Scan for the cell matching the given text and deliver its (X, Y) coordinate at center. 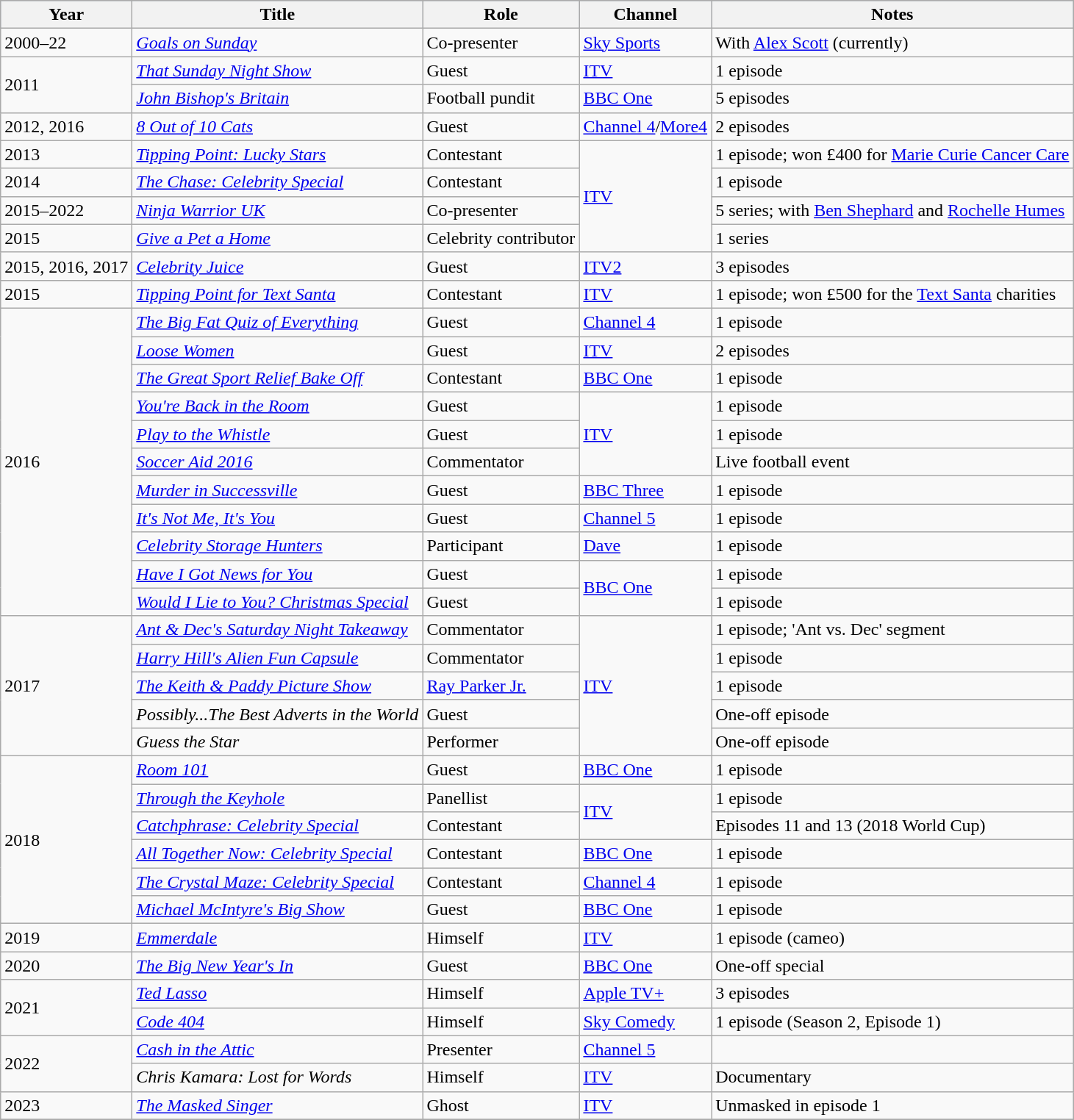
1 episode; 'Ant vs. Dec' segment (892, 630)
The Chase: Celebrity Special (278, 182)
BBC Three (645, 490)
Channel 4/More4 (645, 126)
You're Back in the Room (278, 406)
Tipping Point: Lucky Stars (278, 154)
Dave (645, 546)
Give a Pet a Home (278, 238)
2023 (66, 1105)
That Sunday Night Show (278, 71)
Performer (501, 742)
Participant (501, 546)
2000–22 (66, 43)
2013 (66, 154)
Murder in Successville (278, 490)
Room 101 (278, 769)
2022 (66, 1063)
Episodes 11 and 13 (2018 World Cup) (892, 826)
Harry Hill's Alien Fun Capsule (278, 658)
Title (278, 15)
1 episode; won £500 for the Text Santa charities (892, 294)
Celebrity Juice (278, 266)
Football pundit (501, 98)
Tipping Point for Text Santa (278, 294)
2017 (66, 686)
Documentary (892, 1077)
One-off special (892, 966)
Guess the Star (278, 742)
Celebrity Storage Hunters (278, 546)
2014 (66, 182)
Presenter (501, 1049)
Celebrity contributor (501, 238)
2011 (66, 85)
ITV2 (645, 266)
1 series (892, 238)
Loose Women (278, 351)
Notes (892, 15)
2021 (66, 1008)
John Bishop's Britain (278, 98)
Year (66, 15)
1 episode (cameo) (892, 938)
2016 (66, 462)
The Great Sport Relief Bake Off (278, 378)
2012, 2016 (66, 126)
Have I Got News for You (278, 574)
2020 (66, 966)
Unmasked in episode 1 (892, 1105)
Role (501, 15)
The Big Fat Quiz of Everything (278, 322)
Chris Kamara: Lost for Words (278, 1077)
With Alex Scott (currently) (892, 43)
Emmerdale (278, 938)
The Crystal Maze: Celebrity Special (278, 882)
Ted Lasso (278, 994)
5 series; with Ben Shephard and Rochelle Humes (892, 210)
Sky Sports (645, 43)
Apple TV+ (645, 994)
The Masked Singer (278, 1105)
2019 (66, 938)
Play to the Whistle (278, 434)
The Keith & Paddy Picture Show (278, 686)
Ghost (501, 1105)
5 episodes (892, 98)
Through the Keyhole (278, 797)
Sky Comedy (645, 1022)
The Big New Year's In (278, 966)
Code 404 (278, 1022)
Catchphrase: Celebrity Special (278, 826)
1 episode (Season 2, Episode 1) (892, 1022)
Ninja Warrior UK (278, 210)
Goals on Sunday (278, 43)
1 episode; won £400 for Marie Curie Cancer Care (892, 154)
Channel (645, 15)
Michael McIntyre's Big Show (278, 910)
Soccer Aid 2016 (278, 462)
Live football event (892, 462)
It's Not Me, It's You (278, 518)
Cash in the Attic (278, 1049)
Would I Lie to You? Christmas Special (278, 602)
2015, 2016, 2017 (66, 266)
All Together Now: Celebrity Special (278, 854)
Possibly...The Best Adverts in the World (278, 714)
Panellist (501, 797)
2018 (66, 839)
2015–2022 (66, 210)
8 Out of 10 Cats (278, 126)
Ant & Dec's Saturday Night Takeaway (278, 630)
Ray Parker Jr. (501, 686)
